For the text-containing cell, return its midpoint in [X, Y] coordinate format. 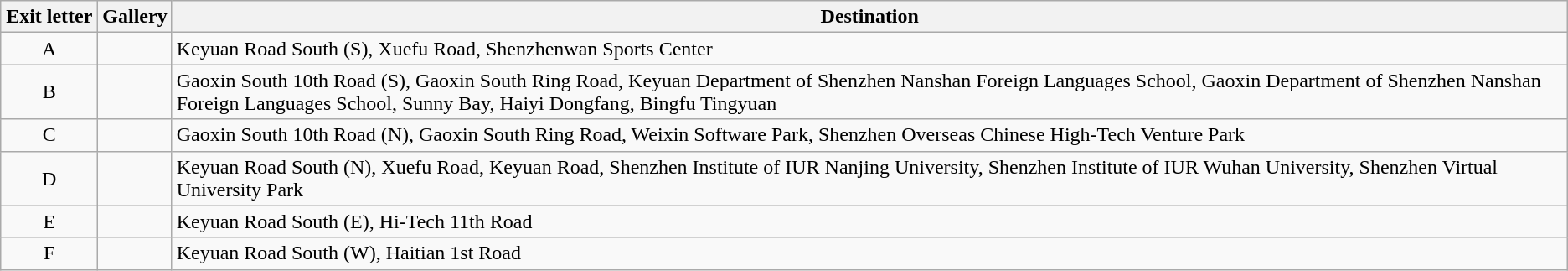
D [49, 178]
Gaoxin South 10th Road (N), Gaoxin South Ring Road, Weixin Software Park, Shenzhen Overseas Chinese High-Tech Venture Park [869, 135]
Keyuan Road South (S), Xuefu Road, Shenzhenwan Sports Center [869, 49]
Keyuan Road South (W), Haitian 1st Road [869, 253]
Destination [869, 17]
Gallery [135, 17]
E [49, 221]
F [49, 253]
B [49, 92]
Exit letter [49, 17]
A [49, 49]
Keyuan Road South (E), Hi-Tech 11th Road [869, 221]
C [49, 135]
